Detect which cell encompasses the target text, then output its (X, Y) center coordinate. 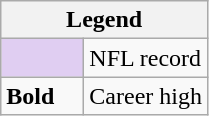
NFL record (146, 58)
Career high (146, 96)
Legend (104, 20)
Bold (42, 96)
